From the cell containing the given text, extract its center point as [X, Y] coordinate. 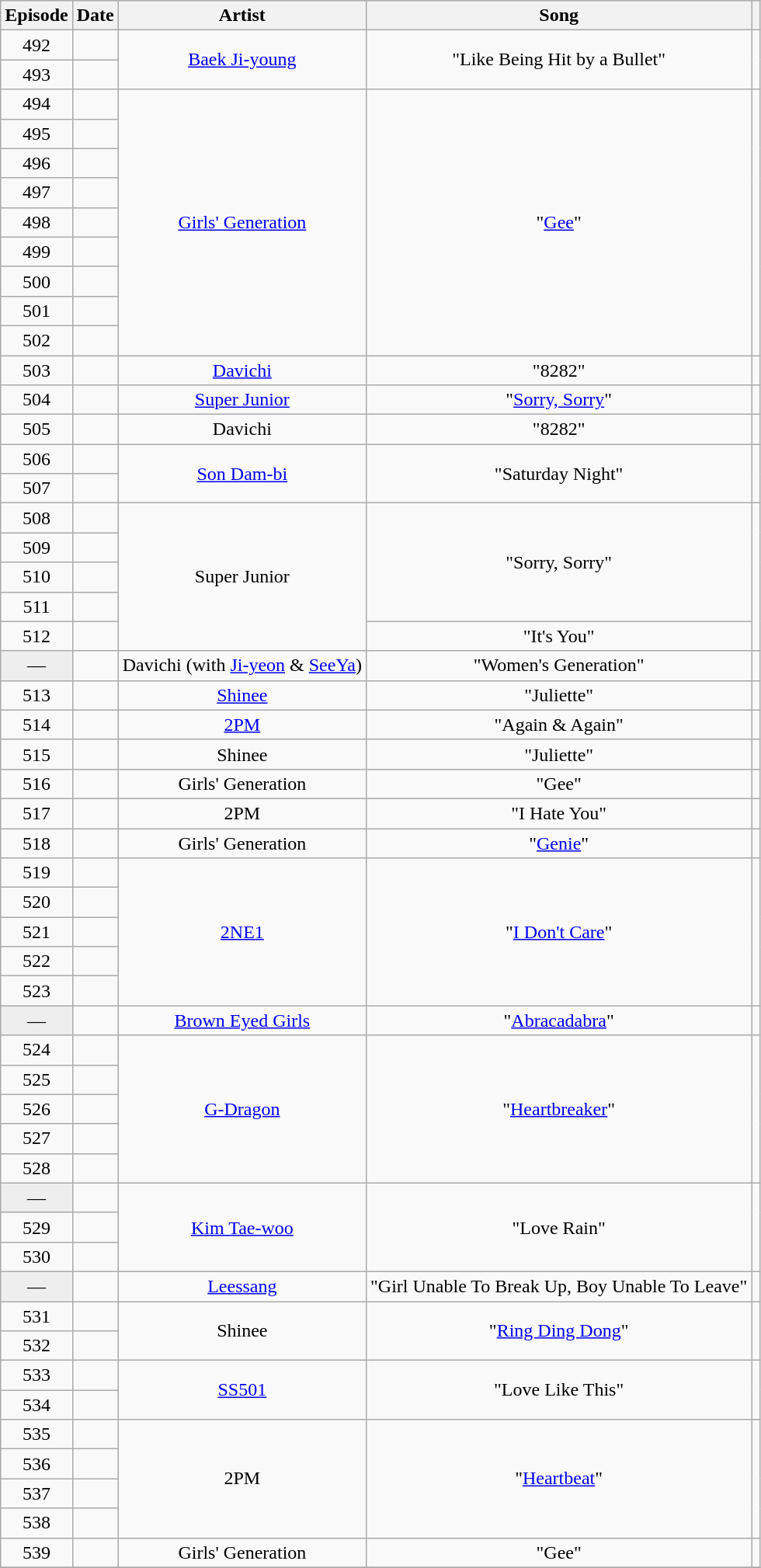
511 [36, 607]
520 [36, 902]
"Saturday Night" [558, 474]
537 [36, 1493]
515 [36, 754]
"Ring Ding Dong" [558, 1331]
Episode [36, 16]
493 [36, 75]
"Love Rain" [558, 1227]
521 [36, 932]
"Again & Again" [558, 725]
"Heartbreaker" [558, 1109]
531 [36, 1316]
Leessang [242, 1286]
529 [36, 1227]
"Girl Unable To Break Up, Boy Unable To Leave" [558, 1286]
499 [36, 252]
Date [95, 16]
496 [36, 163]
"Like Being Hit by a Bullet" [558, 60]
539 [36, 1552]
506 [36, 459]
514 [36, 725]
Son Dam-bi [242, 474]
501 [36, 311]
536 [36, 1464]
Baek Ji-young [242, 60]
498 [36, 222]
512 [36, 636]
538 [36, 1523]
509 [36, 548]
"Abracadabra" [558, 1020]
"Women's Generation" [558, 666]
Brown Eyed Girls [242, 1020]
Kim Tae-woo [242, 1227]
507 [36, 488]
2NE1 [242, 932]
"It's You" [558, 636]
Artist [242, 16]
510 [36, 577]
"I Don't Care" [558, 932]
524 [36, 1050]
528 [36, 1168]
495 [36, 134]
502 [36, 340]
519 [36, 873]
508 [36, 518]
533 [36, 1375]
492 [36, 45]
535 [36, 1434]
Davichi (with Ji-yeon & SeeYa) [242, 666]
G-Dragon [242, 1109]
494 [36, 104]
530 [36, 1257]
513 [36, 695]
497 [36, 193]
503 [36, 370]
534 [36, 1405]
516 [36, 784]
523 [36, 991]
"Heartbeat" [558, 1479]
505 [36, 429]
517 [36, 813]
"I Hate You" [558, 813]
527 [36, 1139]
"Genie" [558, 843]
Song [558, 16]
"Love Like This" [558, 1390]
532 [36, 1346]
504 [36, 400]
SS501 [242, 1390]
522 [36, 961]
525 [36, 1080]
500 [36, 281]
518 [36, 843]
526 [36, 1109]
